Output the [x, y] coordinate of the center of the cell containing the given text.  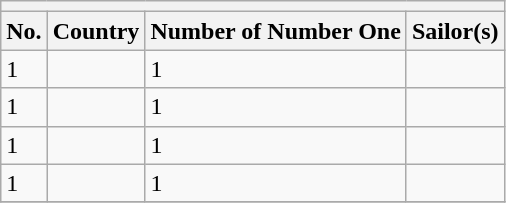
Number of Number One [276, 31]
No. [24, 31]
Country [96, 31]
Sailor(s) [455, 31]
